Capture the cell that displays the provided text and extract its [X, Y] central coordinate. 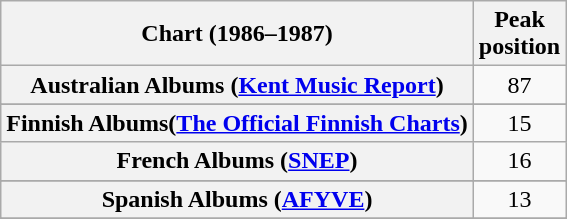
Finnish Albums(The Official Finnish Charts) [237, 123]
Chart (1986–1987) [237, 34]
Peakposition [519, 34]
15 [519, 123]
French Albums (SNEP) [237, 161]
16 [519, 161]
13 [519, 199]
Spanish Albums (AFYVE) [237, 199]
87 [519, 85]
Australian Albums (Kent Music Report) [237, 85]
